Pinpoint the cell where the given text exists, returning its [X, Y] midpoint coordinate. 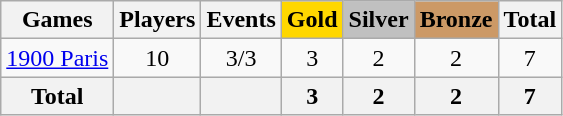
Games [58, 20]
1900 Paris [58, 58]
Events [241, 20]
Silver [378, 20]
3/3 [241, 58]
Bronze [456, 20]
Players [158, 20]
10 [158, 58]
Gold [312, 20]
